Search for the cell housing the specified text and yield its (X, Y) center coordinate. 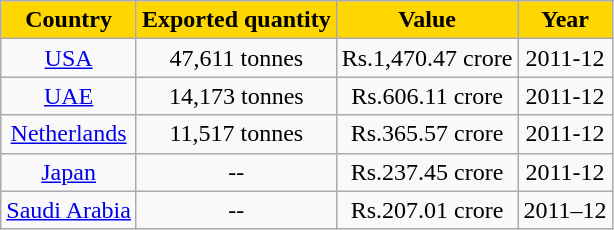
Rs.237.45 crore (427, 172)
Value (427, 20)
UAE (69, 96)
Rs.365.57 crore (427, 134)
Exported quantity (236, 20)
Rs.1,470.47 crore (427, 58)
USA (69, 58)
Rs.606.11 crore (427, 96)
14,173 tonnes (236, 96)
Japan (69, 172)
2011–12 (565, 210)
11,517 tonnes (236, 134)
47,611 tonnes (236, 58)
Year (565, 20)
Saudi Arabia (69, 210)
Country (69, 20)
Netherlands (69, 134)
Rs.207.01 crore (427, 210)
